Pinpoint the cell where the given text exists, returning its (X, Y) midpoint coordinate. 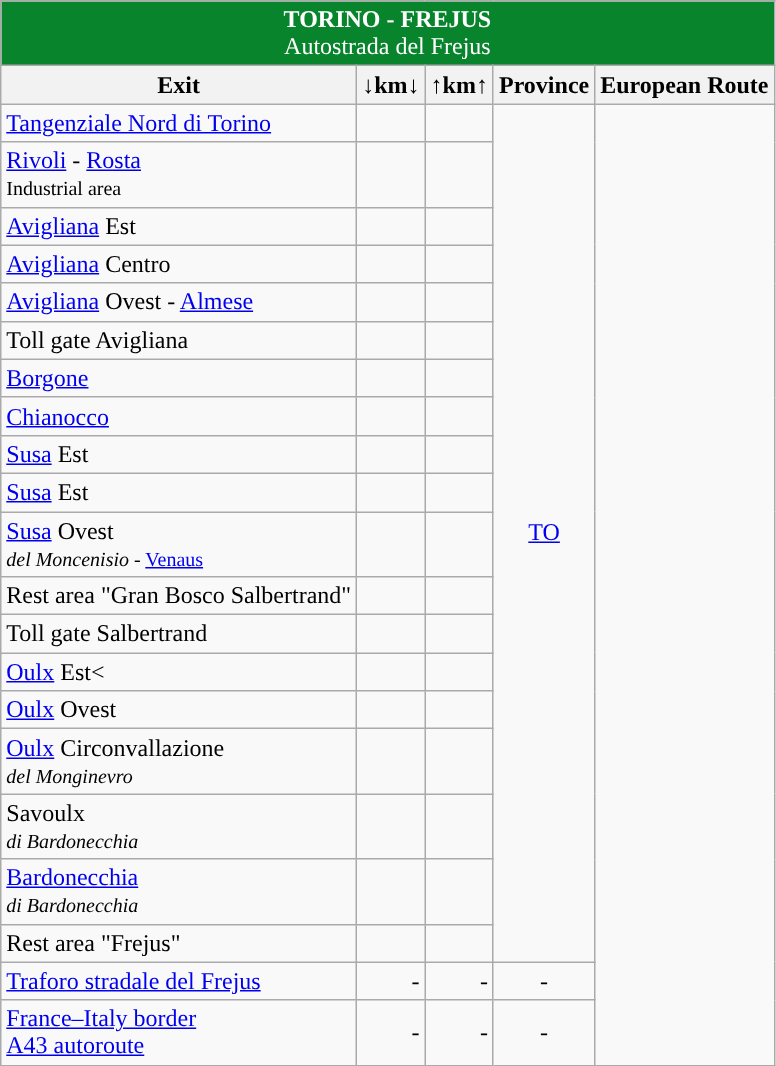
Susa Ovest del Moncenisio - Venaus (179, 544)
Avigliana Centro (179, 264)
Rivoli - Rosta Industrial area (179, 174)
Savoulx di Bardonecchia (179, 826)
Exit (179, 85)
Rest area "Gran Bosco Salbertrand" (179, 596)
Toll gate Salbertrand (179, 634)
European Route (684, 85)
Oulx Est< (179, 672)
TO (544, 533)
Avigliana Ovest - Almese (179, 302)
Tangenziale Nord di Torino (179, 123)
Toll gate Avigliana (179, 340)
Borgone (179, 378)
↓km↓ (391, 85)
Bardonecchia di Bardonecchia (179, 892)
Traforo stradale del Frejus (179, 981)
Chianocco (179, 416)
Avigliana Est (179, 226)
Oulx Circonvallazione del Monginevro (179, 762)
TORINO - FREJUSAutostrada del Frejus (388, 34)
Oulx Ovest (179, 710)
Rest area "Frejus" (179, 943)
Province (544, 85)
↑km↑ (459, 85)
France–Italy border A43 autoroute (179, 1032)
